Determine the [x, y] coordinate at the center of the cell enclosing the given text.  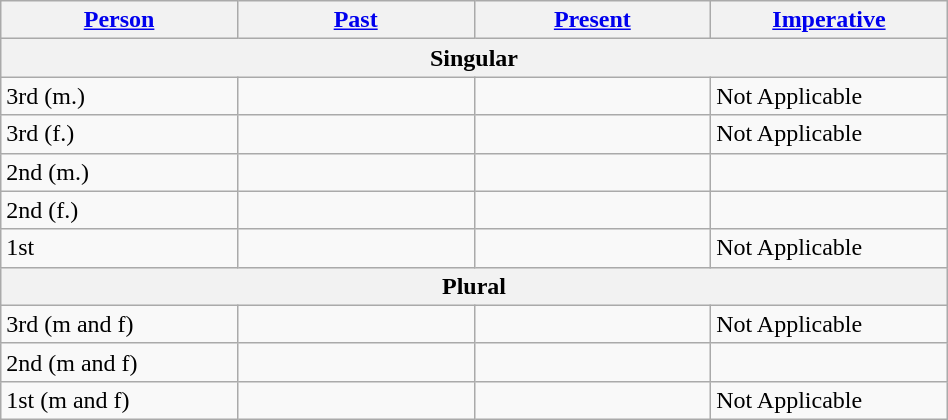
1st [120, 248]
2nd (f.) [120, 210]
3rd (m and f) [120, 324]
3rd (m.) [120, 96]
Imperative [830, 20]
3rd (f.) [120, 134]
Present [592, 20]
2nd (m.) [120, 172]
Singular [474, 58]
Plural [474, 286]
Past [356, 20]
2nd (m and f) [120, 362]
Person [120, 20]
1st (m and f) [120, 400]
